Provide the [X, Y] coordinate of the cell's center where the given text is located.  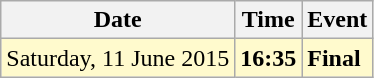
16:35 [268, 58]
Time [268, 20]
Saturday, 11 June 2015 [118, 58]
Event [338, 20]
Final [338, 58]
Date [118, 20]
